For the text-containing cell, return its midpoint in [x, y] coordinate format. 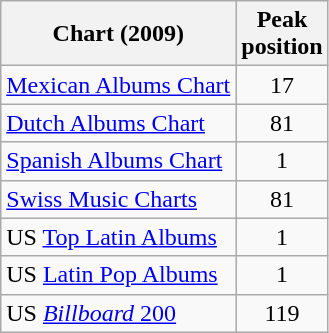
US Top Latin Albums [118, 237]
Mexican Albums Chart [118, 85]
Dutch Albums Chart [118, 123]
US Latin Pop Albums [118, 275]
119 [282, 313]
Spanish Albums Chart [118, 161]
17 [282, 85]
US Billboard 200 [118, 313]
Chart (2009) [118, 34]
Swiss Music Charts [118, 199]
Peakposition [282, 34]
